Return the (X, Y) coordinate for the center point of the cell that contains the specified text.  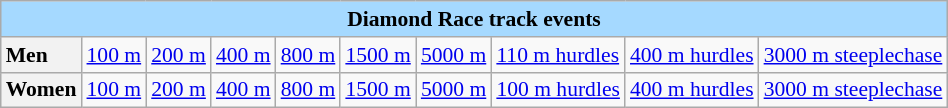
Women (42, 90)
110 m hurdles (558, 55)
Diamond Race track events (474, 19)
Men (42, 55)
100 m hurdles (558, 90)
